Detect which cell encompasses the target text, then output its [x, y] center coordinate. 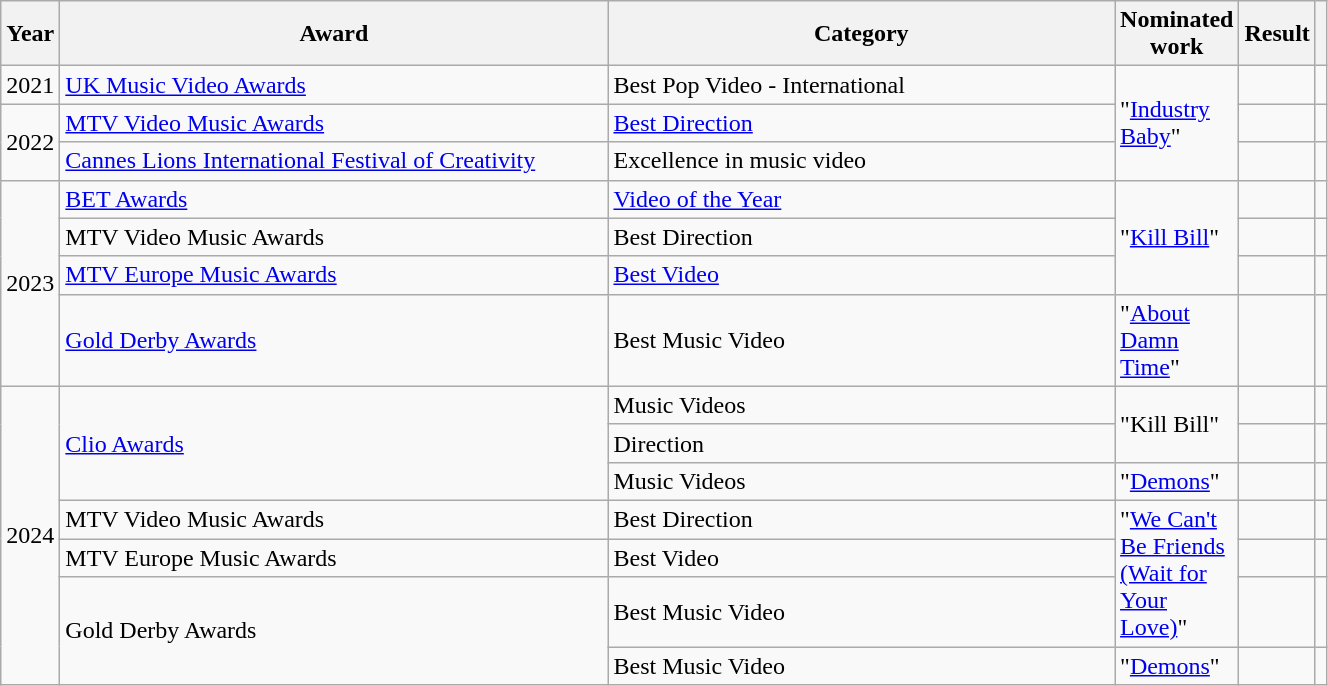
Excellence in music video [862, 161]
Direction [862, 443]
2023 [30, 283]
Year [30, 34]
Result [1277, 34]
Award [334, 34]
2022 [30, 142]
2024 [30, 535]
"We Can't Be Friends (Wait for Your Love)" [1177, 573]
"About Damn Time" [1177, 340]
Nominated work [1177, 34]
Cannes Lions International Festival of Creativity [334, 161]
Video of the Year [862, 199]
"Industry Baby" [1177, 123]
UK Music Video Awards [334, 85]
Best Pop Video - International [862, 85]
BET Awards [334, 199]
Category [862, 34]
Clio Awards [334, 443]
2021 [30, 85]
